Pinpoint the cell where the given text exists, returning its [X, Y] midpoint coordinate. 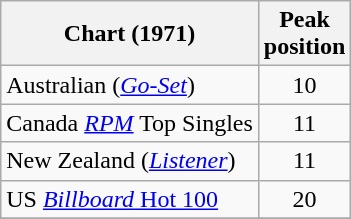
US Billboard Hot 100 [130, 199]
Peakposition [304, 34]
Chart (1971) [130, 34]
20 [304, 199]
10 [304, 85]
Canada RPM Top Singles [130, 123]
New Zealand (Listener) [130, 161]
Australian (Go-Set) [130, 85]
